For the text-containing cell, return its midpoint in [x, y] coordinate format. 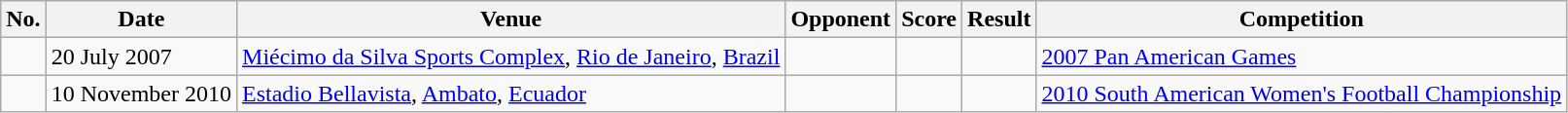
No. [23, 19]
Date [141, 19]
Opponent [841, 19]
Result [999, 19]
Miécimo da Silva Sports Complex, Rio de Janeiro, Brazil [511, 56]
10 November 2010 [141, 94]
2010 South American Women's Football Championship [1302, 94]
20 July 2007 [141, 56]
Competition [1302, 19]
Score [929, 19]
Estadio Bellavista, Ambato, Ecuador [511, 94]
2007 Pan American Games [1302, 56]
Venue [511, 19]
